For the text-containing cell, return its midpoint in (X, Y) coordinate format. 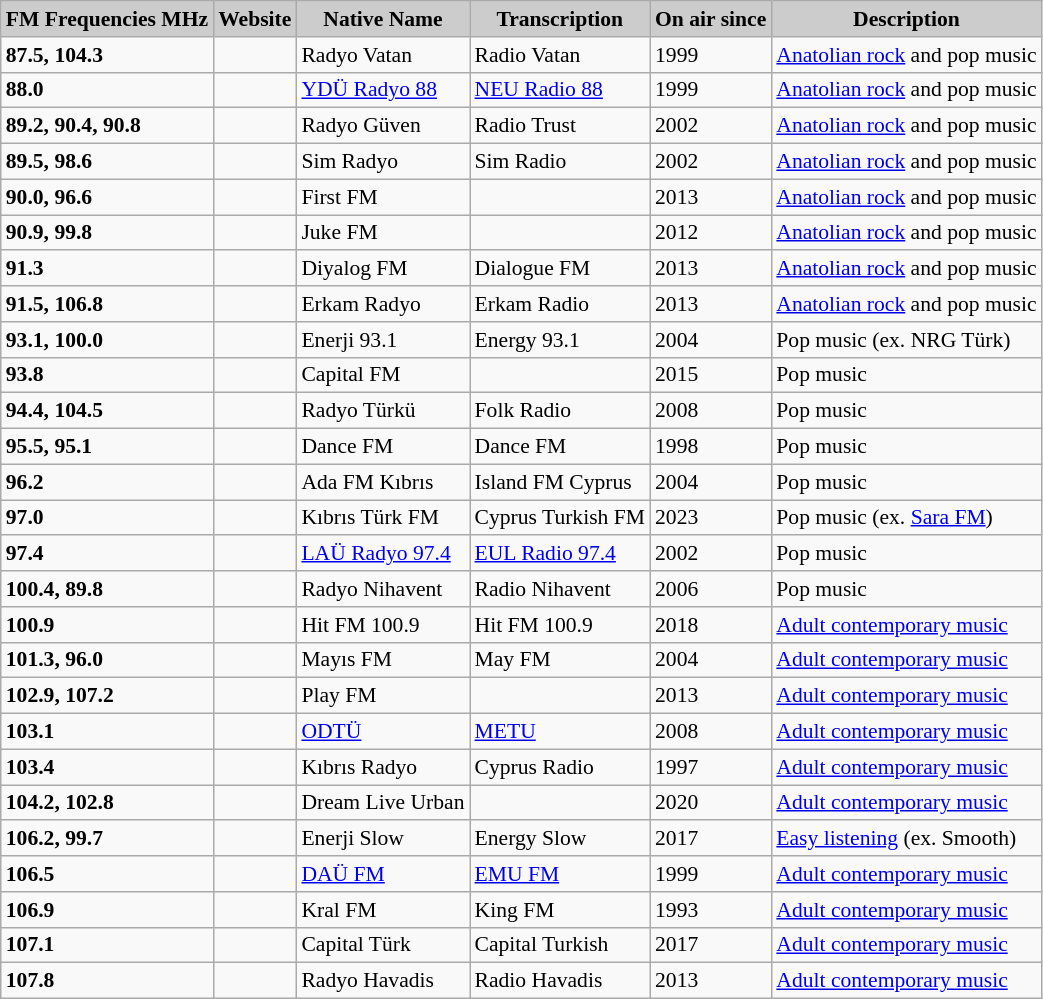
93.1, 100.0 (107, 340)
Pop music (ex. NRG Türk) (906, 340)
1998 (710, 447)
ODTÜ (382, 732)
Juke FM (382, 233)
2018 (710, 625)
Diyalog FM (382, 269)
91.5, 106.8 (107, 304)
Energy 93.1 (560, 340)
Island FM Cyprus (560, 482)
88.0 (107, 90)
100.4, 89.8 (107, 589)
90.9, 99.8 (107, 233)
Kral FM (382, 910)
Radio Nihavent (560, 589)
2015 (710, 375)
Enerji Slow (382, 839)
1993 (710, 910)
2023 (710, 518)
106.9 (107, 910)
EMU FM (560, 874)
106.5 (107, 874)
EUL Radio 97.4 (560, 554)
First FM (382, 197)
FM Frequencies MHz (107, 19)
Play FM (382, 696)
On air since (710, 19)
YDÜ Radyo 88 (382, 90)
Cyprus Radio (560, 767)
Energy Slow (560, 839)
Kıbrıs Radyo (382, 767)
94.4, 104.5 (107, 411)
Sim Radyo (382, 162)
Radyo Vatan (382, 55)
87.5, 104.3 (107, 55)
100.9 (107, 625)
Kıbrıs Türk FM (382, 518)
2006 (710, 589)
Erkam Radio (560, 304)
LAÜ Radyo 97.4 (382, 554)
Radyo Güven (382, 126)
Pop music (ex. Sara FM) (906, 518)
Radyo Nihavent (382, 589)
104.2, 102.8 (107, 803)
Native Name (382, 19)
101.3, 96.0 (107, 660)
97.0 (107, 518)
Dream Live Urban (382, 803)
95.5, 95.1 (107, 447)
96.2 (107, 482)
DAÜ FM (382, 874)
2012 (710, 233)
107.8 (107, 981)
2020 (710, 803)
89.5, 98.6 (107, 162)
Enerji 93.1 (382, 340)
107.1 (107, 945)
Capital Türk (382, 945)
Ada FM Kıbrıs (382, 482)
Capital FM (382, 375)
King FM (560, 910)
NEU Radio 88 (560, 90)
103.4 (107, 767)
91.3 (107, 269)
Radio Havadis (560, 981)
1997 (710, 767)
Website (254, 19)
Transcription (560, 19)
Capital Turkish (560, 945)
Easy listening (ex. Smooth) (906, 839)
Radio Vatan (560, 55)
Mayıs FM (382, 660)
93.8 (107, 375)
89.2, 90.4, 90.8 (107, 126)
May FM (560, 660)
Dialogue FM (560, 269)
Sim Radio (560, 162)
Radio Trust (560, 126)
Erkam Radyo (382, 304)
90.0, 96.6 (107, 197)
Description (906, 19)
Radyo Havadis (382, 981)
Cyprus Turkish FM (560, 518)
Radyo Türkü (382, 411)
106.2, 99.7 (107, 839)
Folk Radio (560, 411)
97.4 (107, 554)
102.9, 107.2 (107, 696)
METU (560, 732)
103.1 (107, 732)
